Search for the cell housing the specified text and yield its (x, y) center coordinate. 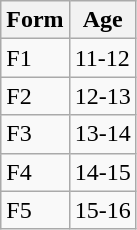
15-16 (102, 210)
13-14 (102, 134)
11-12 (102, 58)
Age (102, 20)
F4 (35, 172)
F5 (35, 210)
14-15 (102, 172)
F1 (35, 58)
F3 (35, 134)
Form (35, 20)
F2 (35, 96)
12-13 (102, 96)
